Search for the cell housing the specified text and yield its (X, Y) center coordinate. 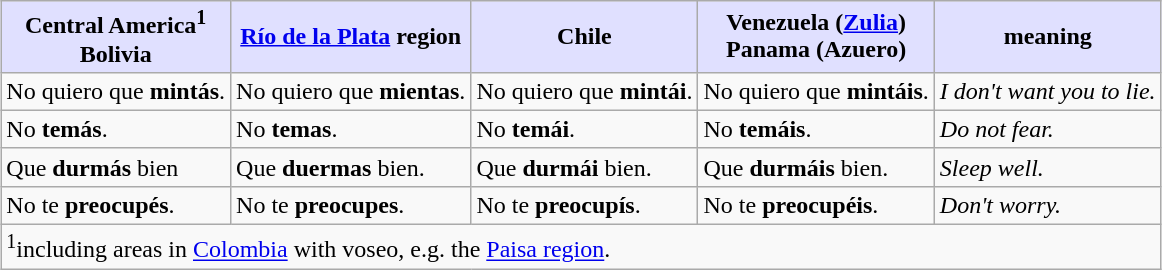
No quiero que mintáis. (816, 91)
Central America1Bolivia (116, 37)
No temáis. (816, 129)
1including areas in Colombia with voseo, e.g. the Paisa region. (581, 248)
I don't want you to lie. (1048, 91)
Chile (584, 37)
No temás. (116, 129)
No te preocupes. (351, 205)
Do not fear. (1048, 129)
No te preocupís. (584, 205)
Don't worry. (1048, 205)
No te preocupés. (116, 205)
Río de la Plata region (351, 37)
No quiero que mintás. (116, 91)
Venezuela (Zulia)Panama (Azuero) (816, 37)
No temas. (351, 129)
Que durmás bien (116, 167)
Que duermas bien. (351, 167)
meaning (1048, 37)
Sleep well. (1048, 167)
Que durmái bien. (584, 167)
No quiero que mintái. (584, 91)
Que durmáis bien. (816, 167)
No te preocupéis. (816, 205)
No temái. (584, 129)
No quiero que mientas. (351, 91)
